Locate the cell with the specified text and output its (x, y) center coordinate. 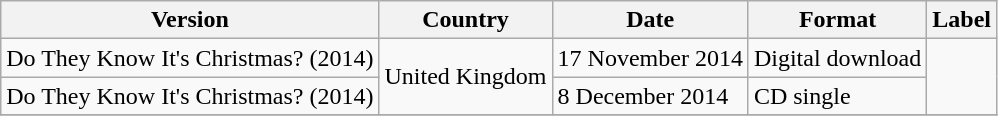
United Kingdom (466, 77)
CD single (837, 96)
17 November 2014 (650, 58)
Date (650, 20)
Country (466, 20)
Digital download (837, 58)
Label (962, 20)
Version (190, 20)
Format (837, 20)
8 December 2014 (650, 96)
